Determine the [X, Y] coordinate at the center of the cell enclosing the given text.  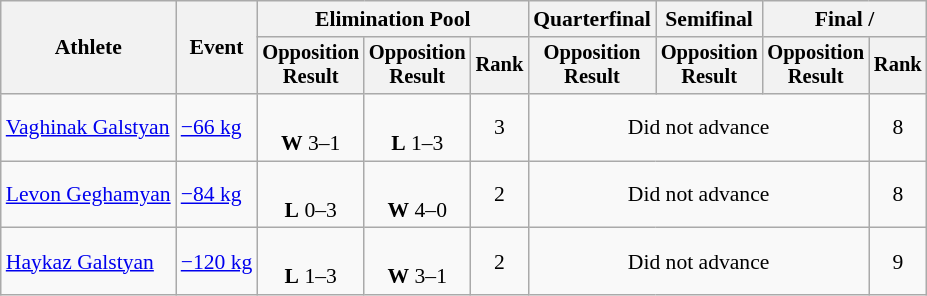
3 [500, 128]
9 [898, 262]
Athlete [88, 48]
L 0–3 [310, 194]
−84 kg [217, 194]
Final / [844, 19]
Event [217, 48]
W 4–0 [418, 194]
−66 kg [217, 128]
Elimination Pool [392, 19]
Levon Geghamyan [88, 194]
Quarterfinal [592, 19]
Haykaz Galstyan [88, 262]
Semifinal [710, 19]
−120 kg [217, 262]
Vaghinak Galstyan [88, 128]
